Find where the given text appears and provide that cell's center as (x, y) coordinate. 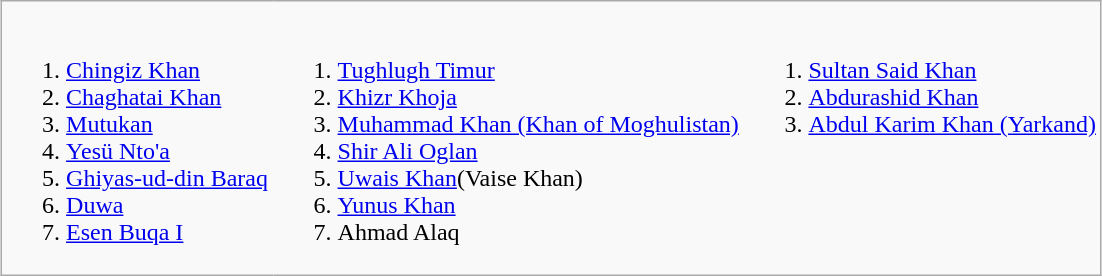
Chingiz Khan Chaghatai Khan Mutukan Yesü Nto'a Ghiyas-ud-din Baraq Duwa Esen Buqa I (137, 138)
Tughlugh Timur Khizr Khoja Muhammad Khan (Khan of Moghulistan) Shir Ali Oglan Uwais Khan(Vaise Khan) Yunus Khan Ahmad Alaq (508, 138)
Sultan Said Khan Abdurashid Khan Abdul Karim Khan (Yarkand) (923, 138)
